Return (X, Y) of the center of cell containing provided text 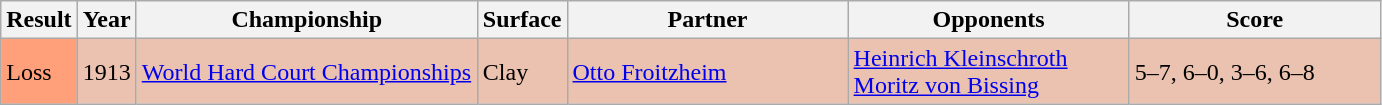
Score (1254, 20)
Clay (522, 72)
Loss (39, 72)
Otto Froitzheim (708, 72)
Opponents (988, 20)
5–7, 6–0, 3–6, 6–8 (1254, 72)
Championship (306, 20)
Partner (708, 20)
Heinrich Kleinschroth Moritz von Bissing (988, 72)
Surface (522, 20)
Result (39, 20)
1913 (106, 72)
Year (106, 20)
World Hard Court Championships (306, 72)
